From the cell containing the given text, extract its center point as [X, Y] coordinate. 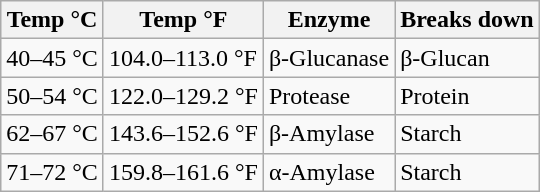
50–54 °C [52, 96]
122.0–129.2 °F [183, 96]
β-Glucan [468, 58]
Breaks down [468, 20]
α-Amylase [328, 172]
71–72 °C [52, 172]
Temp °C [52, 20]
104.0–113.0 °F [183, 58]
40–45 °C [52, 58]
Temp °F [183, 20]
62–67 °C [52, 134]
β-Glucanase [328, 58]
Enzyme [328, 20]
Protein [468, 96]
159.8–161.6 °F [183, 172]
Protease [328, 96]
β-Amylase [328, 134]
143.6–152.6 °F [183, 134]
